Determine the [x, y] coordinate at the center of the cell enclosing the given text.  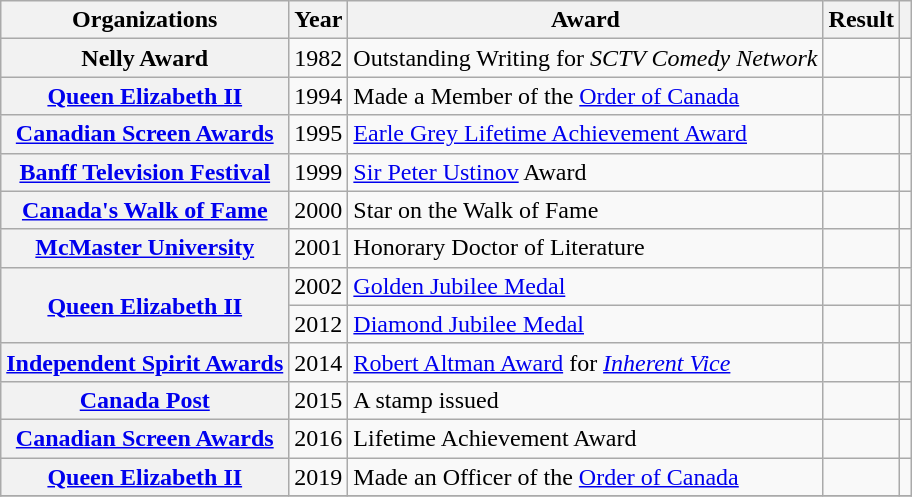
Lifetime Achievement Award [586, 438]
Golden Jubilee Medal [586, 286]
2001 [318, 248]
Made an Officer of the Order of Canada [586, 477]
Diamond Jubilee Medal [586, 324]
2016 [318, 438]
Outstanding Writing for SCTV Comedy Network [586, 58]
2014 [318, 362]
Sir Peter Ustinov Award [586, 172]
Canada's Walk of Fame [145, 210]
Result [861, 20]
Made a Member of the Order of Canada [586, 96]
Nelly Award [145, 58]
Award [586, 20]
McMaster University [145, 248]
Independent Spirit Awards [145, 362]
A stamp issued [586, 400]
Earle Grey Lifetime Achievement Award [586, 134]
Canada Post [145, 400]
2012 [318, 324]
1982 [318, 58]
1995 [318, 134]
Robert Altman Award for Inherent Vice [586, 362]
Year [318, 20]
2000 [318, 210]
1994 [318, 96]
1999 [318, 172]
Honorary Doctor of Literature [586, 248]
2019 [318, 477]
Banff Television Festival [145, 172]
Organizations [145, 20]
Star on the Walk of Fame [586, 210]
2015 [318, 400]
2002 [318, 286]
